Output the (X, Y) coordinate of the center of the cell containing the given text.  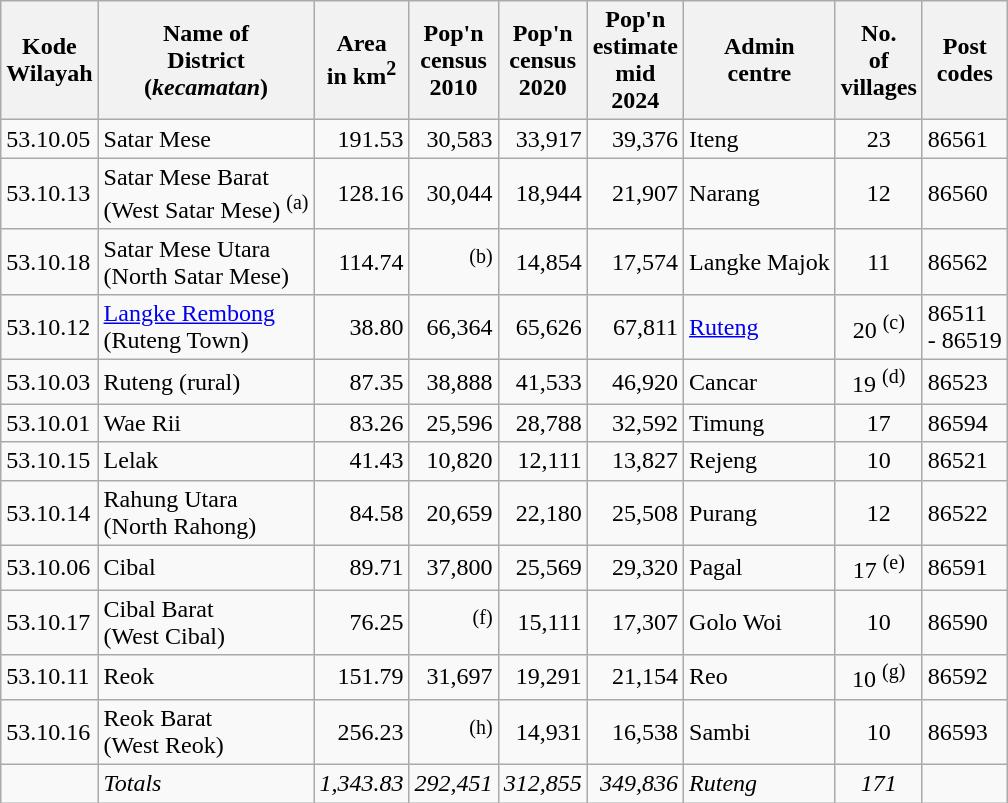
21,154 (635, 678)
(b) (454, 262)
Kode Wilayah (50, 60)
25,508 (635, 512)
86523 (964, 382)
53.10.11 (50, 678)
Langke Majok (760, 262)
25,569 (542, 568)
114.74 (362, 262)
Sambi (760, 732)
31,697 (454, 678)
66,364 (454, 326)
86560 (964, 194)
39,376 (635, 139)
Iteng (760, 139)
53.10.15 (50, 461)
Langke Rembong (Ruteng Town) (206, 326)
67,811 (635, 326)
16,538 (635, 732)
10,820 (454, 461)
53.10.17 (50, 622)
Ruteng (rural) (206, 382)
Admincentre (760, 60)
46,920 (635, 382)
Cibal Barat (West Cibal) (206, 622)
Pop'nestimatemid2024 (635, 60)
87.35 (362, 382)
18,944 (542, 194)
17,574 (635, 262)
20,659 (454, 512)
86593 (964, 732)
83.26 (362, 423)
Golo Woi (760, 622)
Satar Mese Utara (North Satar Mese) (206, 262)
Name ofDistrict (kecamatan) (206, 60)
86591 (964, 568)
Pagal (760, 568)
65,626 (542, 326)
Area in km2 (362, 60)
38.80 (362, 326)
53.10.01 (50, 423)
Pop'ncensus2020 (542, 60)
86562 (964, 262)
Reok (206, 678)
38,888 (454, 382)
84.58 (362, 512)
171 (878, 784)
292,451 (454, 784)
86590 (964, 622)
Cancar (760, 382)
19,291 (542, 678)
(f) (454, 622)
28,788 (542, 423)
Reok Barat (West Reok) (206, 732)
86511- 86519 (964, 326)
12,111 (542, 461)
312,855 (542, 784)
Timung (760, 423)
41,533 (542, 382)
Totals (206, 784)
25,596 (454, 423)
14,931 (542, 732)
Lelak (206, 461)
17 (878, 423)
37,800 (454, 568)
53.10.05 (50, 139)
30,583 (454, 139)
53.10.14 (50, 512)
14,854 (542, 262)
(h) (454, 732)
Satar Mese (206, 139)
53.10.06 (50, 568)
29,320 (635, 568)
17 (e) (878, 568)
86561 (964, 139)
191.53 (362, 139)
151.79 (362, 678)
Cibal (206, 568)
Purang (760, 512)
76.25 (362, 622)
41.43 (362, 461)
86592 (964, 678)
53.10.13 (50, 194)
86594 (964, 423)
86522 (964, 512)
33,917 (542, 139)
128.16 (362, 194)
53.10.18 (50, 262)
21,907 (635, 194)
Postcodes (964, 60)
1,343.83 (362, 784)
22,180 (542, 512)
53.10.16 (50, 732)
32,592 (635, 423)
15,111 (542, 622)
11 (878, 262)
20 (c) (878, 326)
13,827 (635, 461)
Rejeng (760, 461)
Wae Rii (206, 423)
Reo (760, 678)
86521 (964, 461)
No.of villages (878, 60)
256.23 (362, 732)
349,836 (635, 784)
Narang (760, 194)
53.10.03 (50, 382)
23 (878, 139)
Rahung Utara (North Rahong) (206, 512)
Pop'ncensus2010 (454, 60)
53.10.12 (50, 326)
10 (g) (878, 678)
19 (d) (878, 382)
17,307 (635, 622)
30,044 (454, 194)
89.71 (362, 568)
Satar Mese Barat (West Satar Mese) (a) (206, 194)
